Identify which cell holds the provided text, then report its (x, y) central coordinate. 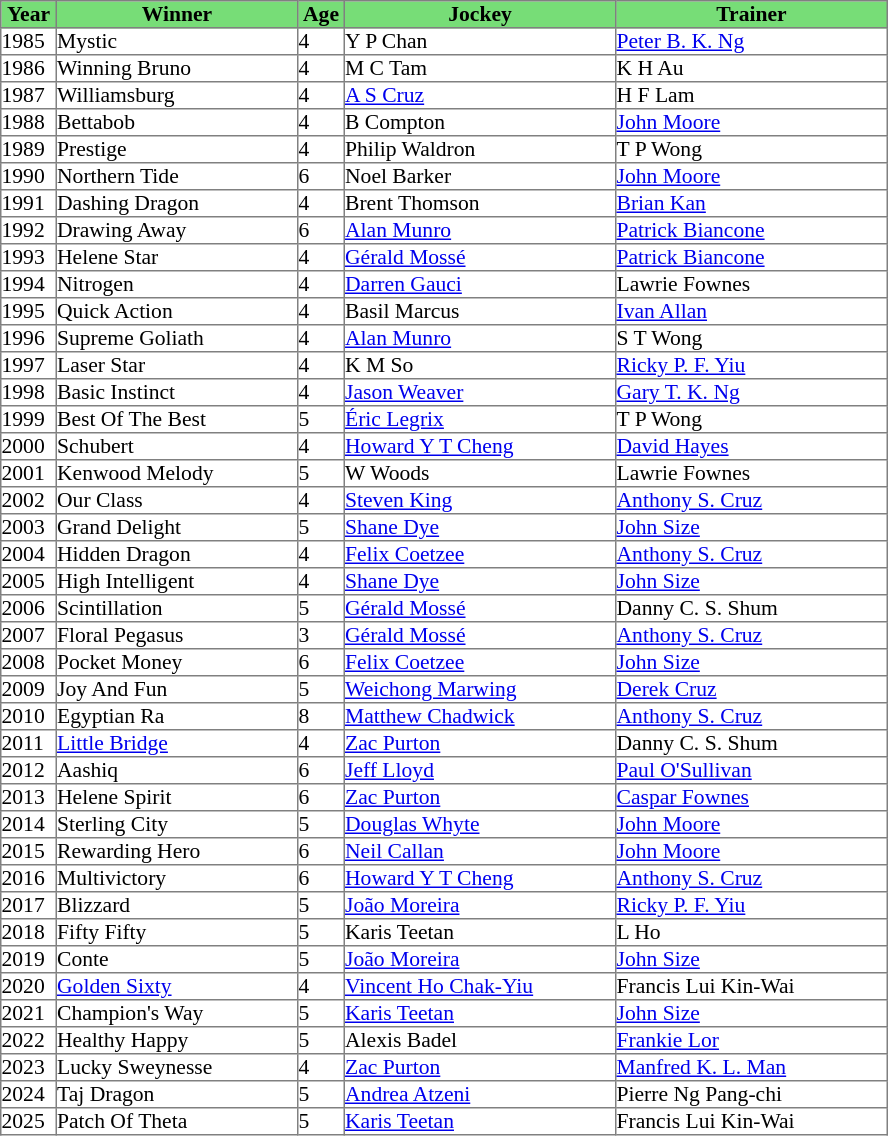
Multivictory (177, 878)
Peter B. K. Ng (752, 42)
2011 (29, 744)
Noel Barker (480, 176)
1994 (29, 284)
Nitrogen (177, 284)
Prestige (177, 150)
1992 (29, 230)
Helene Star (177, 258)
2007 (29, 636)
Healthy Happy (177, 1040)
A S Cruz (480, 96)
Little Bridge (177, 744)
2010 (29, 716)
Brian Kan (752, 204)
Golden Sixty (177, 986)
1999 (29, 420)
Basil Marcus (480, 312)
L Ho (752, 932)
Rewarding Hero (177, 852)
2021 (29, 1014)
Trainer (752, 14)
Paul O'Sullivan (752, 770)
Ivan Allan (752, 312)
Neil Callan (480, 852)
2020 (29, 986)
2018 (29, 932)
2015 (29, 852)
High Intelligent (177, 582)
1993 (29, 258)
Vincent Ho Chak-Yiu (480, 986)
1998 (29, 392)
Hidden Dragon (177, 554)
2014 (29, 824)
1997 (29, 366)
2001 (29, 474)
2013 (29, 798)
Gary T. K. Ng (752, 392)
2000 (29, 446)
Douglas Whyte (480, 824)
Taj Dragon (177, 1094)
Lucky Sweynesse (177, 1068)
2008 (29, 662)
Sterling City (177, 824)
Mystic (177, 42)
2019 (29, 960)
Laser Star (177, 366)
Conte (177, 960)
2016 (29, 878)
Andrea Atzeni (480, 1094)
Best Of The Best (177, 420)
2012 (29, 770)
Pierre Ng Pang-chi (752, 1094)
Brent Thomson (480, 204)
1985 (29, 42)
1996 (29, 338)
Matthew Chadwick (480, 716)
Steven King (480, 500)
K M So (480, 366)
Jason Weaver (480, 392)
2023 (29, 1068)
2025 (29, 1122)
1995 (29, 312)
Caspar Fownes (752, 798)
Winner (177, 14)
Darren Gauci (480, 284)
S T Wong (752, 338)
2005 (29, 582)
Williamsburg (177, 96)
2022 (29, 1040)
2004 (29, 554)
Jockey (480, 14)
Derek Cruz (752, 690)
1989 (29, 150)
Pocket Money (177, 662)
Patch Of Theta (177, 1122)
Northern Tide (177, 176)
8 (321, 716)
Manfred K. L. Man (752, 1068)
Helene Spirit (177, 798)
Philip Waldron (480, 150)
Kenwood Melody (177, 474)
Alexis Badel (480, 1040)
Egyptian Ra (177, 716)
Our Class (177, 500)
Grand Delight (177, 528)
Y P Chan (480, 42)
W Woods (480, 474)
Weichong Marwing (480, 690)
David Hayes (752, 446)
Winning Bruno (177, 68)
Scintillation (177, 608)
2017 (29, 906)
1991 (29, 204)
Schubert (177, 446)
Joy And Fun (177, 690)
Jeff Lloyd (480, 770)
H F Lam (752, 96)
1986 (29, 68)
2024 (29, 1094)
3 (321, 636)
1987 (29, 96)
Bettabob (177, 122)
1988 (29, 122)
Aashiq (177, 770)
Supreme Goliath (177, 338)
B Compton (480, 122)
2009 (29, 690)
2002 (29, 500)
Basic Instinct (177, 392)
Dashing Dragon (177, 204)
Age (321, 14)
2006 (29, 608)
Blizzard (177, 906)
Fifty Fifty (177, 932)
K H Au (752, 68)
Drawing Away (177, 230)
Champion's Way (177, 1014)
Floral Pegasus (177, 636)
1990 (29, 176)
Éric Legrix (480, 420)
M C Tam (480, 68)
Year (29, 14)
Quick Action (177, 312)
Frankie Lor (752, 1040)
2003 (29, 528)
